For the text-containing cell, return its midpoint in [X, Y] coordinate format. 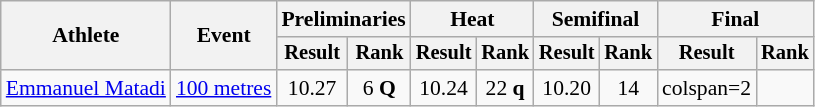
Athlete [86, 36]
Semifinal [596, 19]
Final [736, 19]
100 metres [224, 88]
Event [224, 36]
Emmanuel Matadi [86, 88]
colspan=2 [706, 88]
10.27 [312, 88]
6 Q [380, 88]
14 [628, 88]
Heat [472, 19]
10.20 [567, 88]
Preliminaries [343, 19]
10.24 [444, 88]
22 q [505, 88]
